Extract the [x, y] coordinate from the center of the cell holding the provided text.  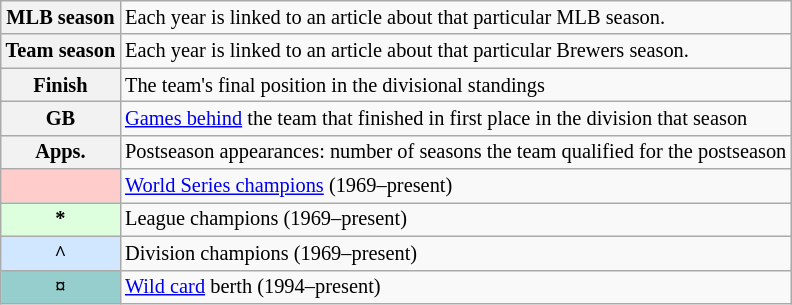
Postseason appearances: number of seasons the team qualified for the postseason [456, 152]
^ [60, 253]
The team's final position in the divisional standings [456, 85]
Division champions (1969–present) [456, 253]
* [60, 219]
Games behind the team that finished in first place in the division that season [456, 118]
Apps. [60, 152]
GB [60, 118]
Finish [60, 85]
Each year is linked to an article about that particular Brewers season. [456, 51]
League champions (1969–present) [456, 219]
MLB season [60, 17]
Team season [60, 51]
Each year is linked to an article about that particular MLB season. [456, 17]
World Series champions (1969–present) [456, 186]
¤ [60, 287]
Wild card berth (1994–present) [456, 287]
